Find where the given text appears and provide that cell's center as (X, Y) coordinate. 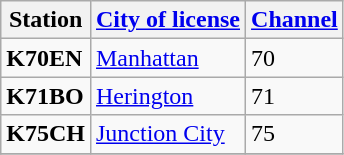
70 (295, 58)
Manhattan (168, 58)
K75CH (46, 134)
Herington (168, 96)
Junction City (168, 134)
K70EN (46, 58)
Channel (295, 20)
K71BO (46, 96)
75 (295, 134)
City of license (168, 20)
Station (46, 20)
71 (295, 96)
